Determine the [x, y] coordinate at the center of the cell enclosing the given text.  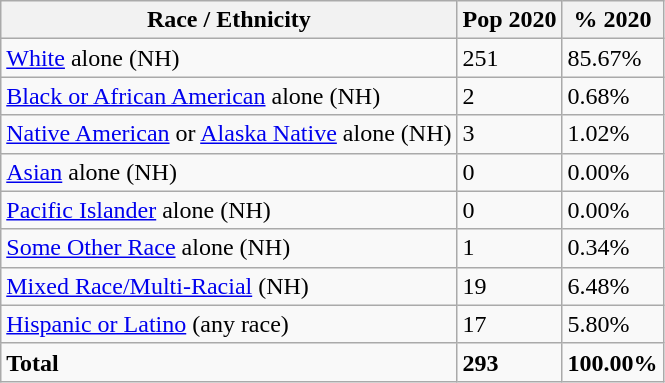
White alone (NH) [229, 58]
Mixed Race/Multi-Racial (NH) [229, 286]
Native American or Alaska Native alone (NH) [229, 134]
Some Other Race alone (NH) [229, 248]
Race / Ethnicity [229, 20]
Pacific Islander alone (NH) [229, 210]
0.34% [612, 248]
1 [510, 248]
5.80% [612, 324]
Hispanic or Latino (any race) [229, 324]
17 [510, 324]
Asian alone (NH) [229, 172]
Pop 2020 [510, 20]
19 [510, 286]
293 [510, 362]
Black or African American alone (NH) [229, 96]
3 [510, 134]
0.68% [612, 96]
6.48% [612, 286]
Total [229, 362]
251 [510, 58]
2 [510, 96]
100.00% [612, 362]
85.67% [612, 58]
1.02% [612, 134]
% 2020 [612, 20]
